Provide the [x, y] coordinate of the cell's center where the given text is located.  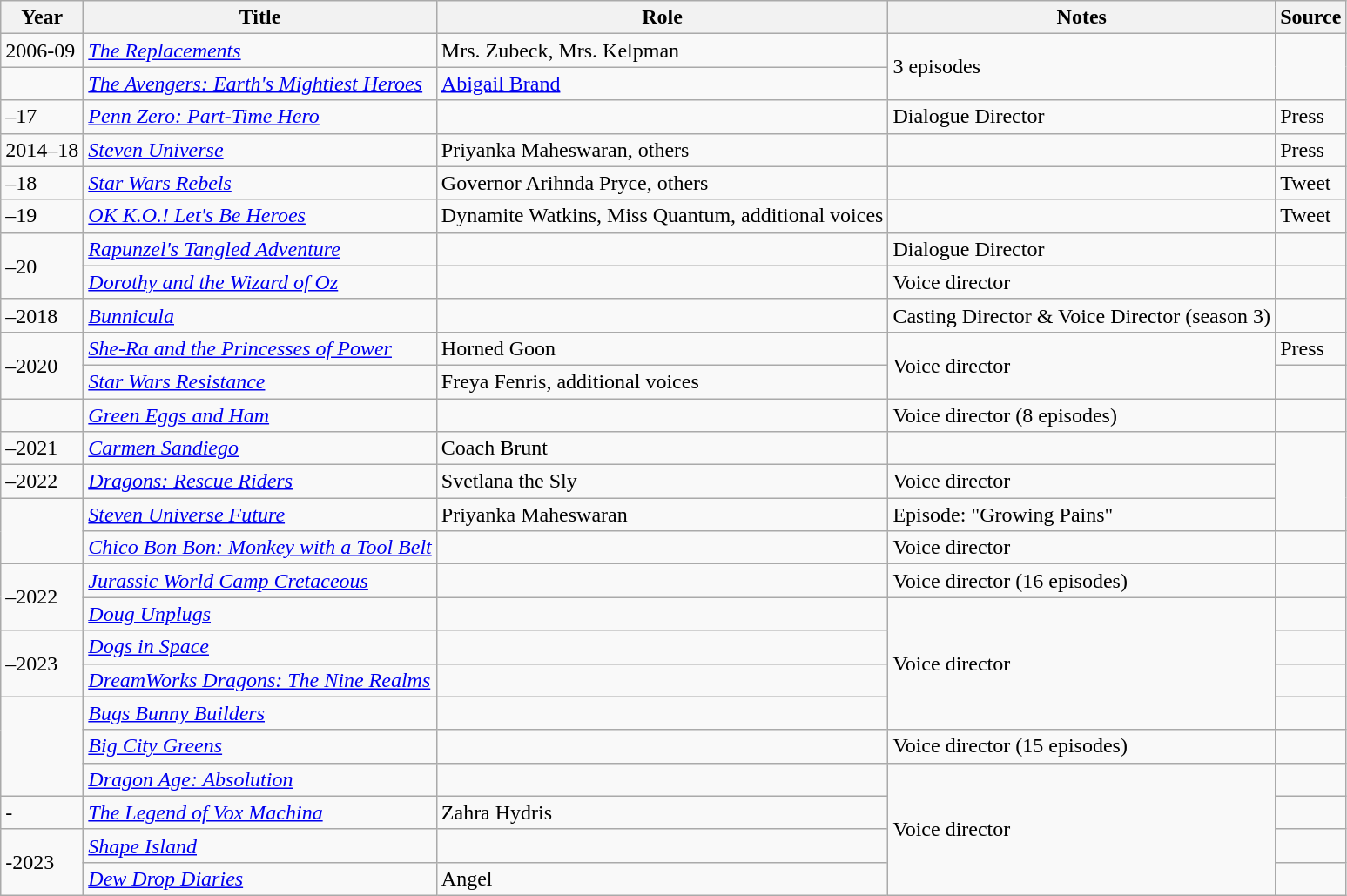
Voice director (15 episodes) [1081, 746]
Angel [662, 879]
Year [42, 17]
Dogs in Space [259, 647]
Svetlana the Sly [662, 482]
Rapunzel's Tangled Adventure [259, 249]
–18 [42, 183]
Penn Zero: Part-Time Hero [259, 117]
Priyanka Maheswaran [662, 515]
The Replacements [259, 51]
DreamWorks Dragons: The Nine Realms [259, 680]
–20 [42, 266]
Shape Island [259, 845]
–17 [42, 117]
Title [259, 17]
Steven Universe [259, 150]
Priyanka Maheswaran, others [662, 150]
Carmen Sandiego [259, 448]
Star Wars Resistance [259, 381]
–2021 [42, 448]
–2023 [42, 664]
Steven Universe Future [259, 515]
Horned Goon [662, 348]
Abigail Brand [662, 84]
Dynamite Watkins, Miss Quantum, additional voices [662, 216]
–2020 [42, 365]
Dorothy and the Wizard of Oz [259, 282]
Big City Greens [259, 746]
2006-09 [42, 51]
Star Wars Rebels [259, 183]
Episode: "Growing Pains" [1081, 515]
Jurassic World Camp Cretaceous [259, 581]
Casting Director & Voice Director (season 3) [1081, 315]
Governor Arihnda Pryce, others [662, 183]
Doug Unplugs [259, 614]
-2023 [42, 862]
Role [662, 17]
OK K.O.! Let's Be Heroes [259, 216]
2014–18 [42, 150]
Notes [1081, 17]
Bugs Bunny Builders [259, 713]
The Avengers: Earth's Mightiest Heroes [259, 84]
Freya Fenris, additional voices [662, 381]
She-Ra and the Princesses of Power [259, 348]
Voice director (8 episodes) [1081, 415]
Voice director (16 episodes) [1081, 581]
Chico Bon Bon: Monkey with a Tool Belt [259, 548]
- [42, 812]
–19 [42, 216]
Zahra Hydris [662, 812]
Green Eggs and Ham [259, 415]
The Legend of Vox Machina [259, 812]
Dragons: Rescue Riders [259, 482]
Coach Brunt [662, 448]
Source [1311, 17]
3 episodes [1081, 67]
Bunnicula [259, 315]
Mrs. Zubeck, Mrs. Kelpman [662, 51]
Dragon Age: Absolution [259, 779]
–2018 [42, 315]
Dew Drop Diaries [259, 879]
